Determine the [X, Y] coordinate at the center of the cell enclosing the given text.  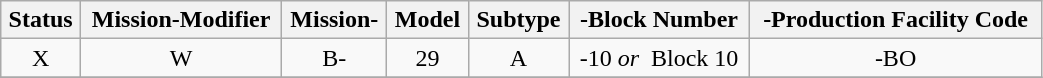
Mission- [334, 20]
29 [428, 58]
W [180, 58]
-BO [896, 58]
Status [41, 20]
X [41, 58]
-Block Number [659, 20]
-10 or Block 10 [659, 58]
B- [334, 58]
-Production Facility Code [896, 20]
Mission-Modifier [180, 20]
Model [428, 20]
Subtype [518, 20]
A [518, 58]
